Output the [X, Y] coordinate of the center of the cell containing the given text.  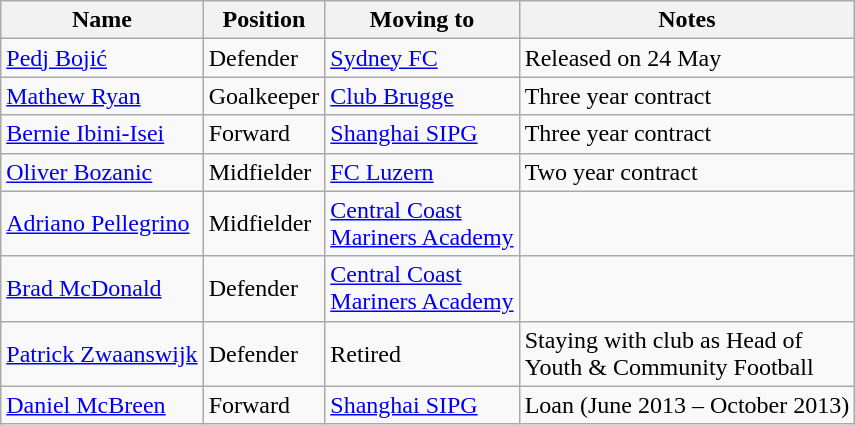
Loan (June 2013 – October 2013) [687, 405]
Patrick Zwaanswijk [102, 354]
Bernie Ibini-Isei [102, 134]
Pedj Bojić [102, 58]
Oliver Bozanic [102, 172]
Staying with club as Head ofYouth & Community Football [687, 354]
Club Brugge [422, 96]
Daniel McBreen [102, 405]
Position [264, 20]
FC Luzern [422, 172]
Notes [687, 20]
Brad McDonald [102, 288]
Two year contract [687, 172]
Retired [422, 354]
Sydney FC [422, 58]
Adriano Pellegrino [102, 224]
Name [102, 20]
Released on 24 May [687, 58]
Moving to [422, 20]
Mathew Ryan [102, 96]
Goalkeeper [264, 96]
